Find where the given text appears and provide that cell's center as (X, Y) coordinate. 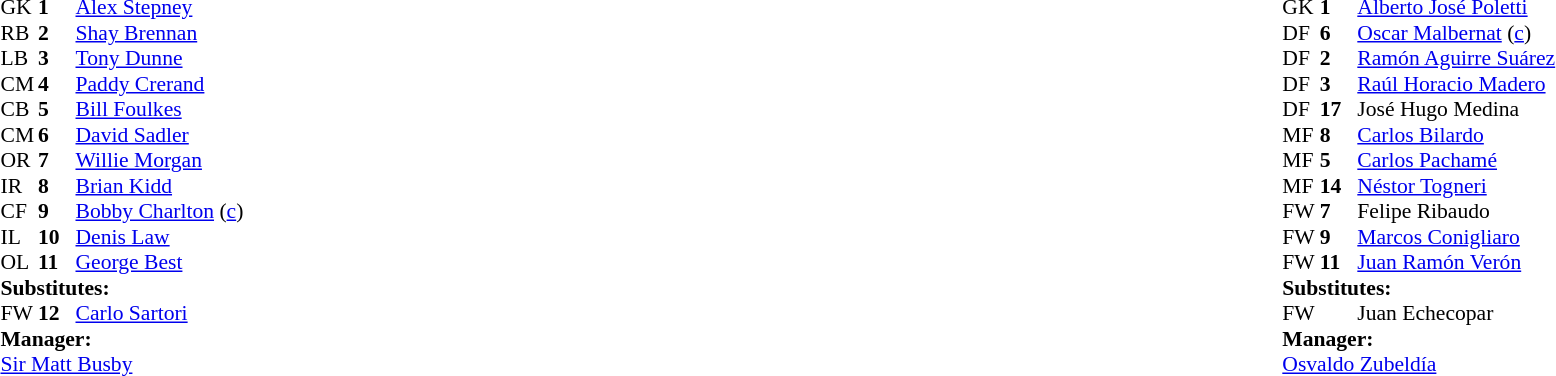
Shay Brennan (160, 33)
CB (19, 109)
Carlo Sartori (160, 313)
George Best (160, 263)
CF (19, 211)
Paddy Crerand (160, 84)
OR (19, 161)
Brian Kidd (160, 186)
Juan Ramón Verón (1456, 263)
LB (19, 59)
Bobby Charlton (c) (160, 211)
14 (1339, 186)
17 (1339, 109)
Oscar Malbernat (c) (1456, 33)
IL (19, 237)
4 (57, 84)
12 (57, 313)
IR (19, 186)
Marcos Conigliaro (1456, 237)
David Sadler (160, 135)
OL (19, 263)
Ramón Aguirre Suárez (1456, 59)
Juan Echecopar (1456, 313)
Carlos Bilardo (1456, 135)
José Hugo Medina (1456, 109)
Carlos Pachamé (1456, 161)
Tony Dunne (160, 59)
Raúl Horacio Madero (1456, 84)
Néstor Togneri (1456, 186)
Willie Morgan (160, 161)
RB (19, 33)
Felipe Ribaudo (1456, 211)
Bill Foulkes (160, 109)
10 (57, 237)
Denis Law (160, 237)
